Provide the (X, Y) coordinate of the cell's center where the given text is located.  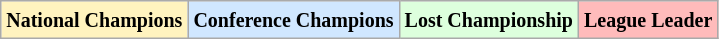
National Champions (94, 20)
Lost Championship (488, 20)
Conference Champions (294, 20)
League Leader (648, 20)
